Detect which cell encompasses the target text, then output its (X, Y) center coordinate. 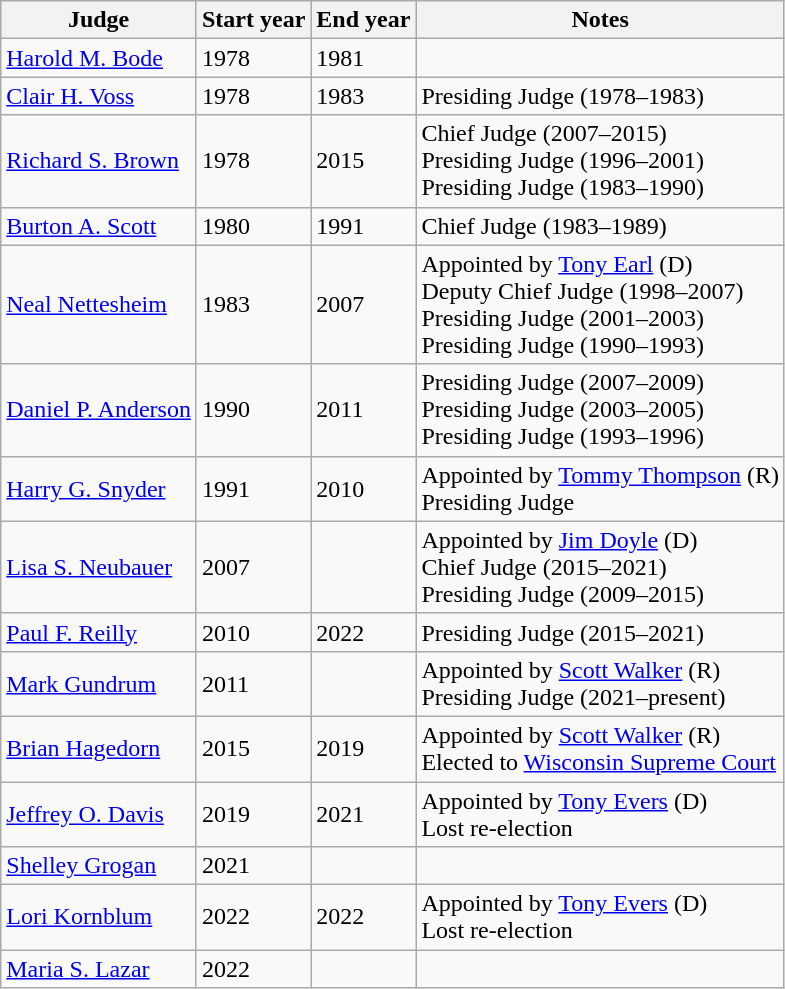
Appointed by Scott Walker (R)Presiding Judge (2021–present) (600, 684)
Burton A. Scott (99, 226)
Appointed by Scott Walker (R)Elected to Wisconsin Supreme Court (600, 748)
Daniel P. Anderson (99, 410)
1981 (364, 58)
End year (364, 20)
Jeffrey O. Davis (99, 814)
1980 (253, 226)
Harry G. Snyder (99, 488)
Presiding Judge (1978–1983) (600, 96)
Neal Nettesheim (99, 304)
Mark Gundrum (99, 684)
Shelley Grogan (99, 866)
Notes (600, 20)
Presiding Judge (2007–2009)Presiding Judge (2003–2005)Presiding Judge (1993–1996) (600, 410)
Brian Hagedorn (99, 748)
Lisa S. Neubauer (99, 567)
1990 (253, 410)
Clair H. Voss (99, 96)
Appointed by Tommy Thompson (R)Presiding Judge (600, 488)
Richard S. Brown (99, 161)
Judge (99, 20)
Paul F. Reilly (99, 632)
Chief Judge (1983–1989) (600, 226)
Appointed by Jim Doyle (D)Chief Judge (2015–2021)Presiding Judge (2009–2015) (600, 567)
Chief Judge (2007–2015)Presiding Judge (1996–2001)Presiding Judge (1983–1990) (600, 161)
Maria S. Lazar (99, 969)
Presiding Judge (2015–2021) (600, 632)
Appointed by Tony Earl (D)Deputy Chief Judge (1998–2007)Presiding Judge (2001–2003)Presiding Judge (1990–1993) (600, 304)
Lori Kornblum (99, 918)
Harold M. Bode (99, 58)
Start year (253, 20)
